Determine the [X, Y] coordinate at the center of the cell enclosing the given text.  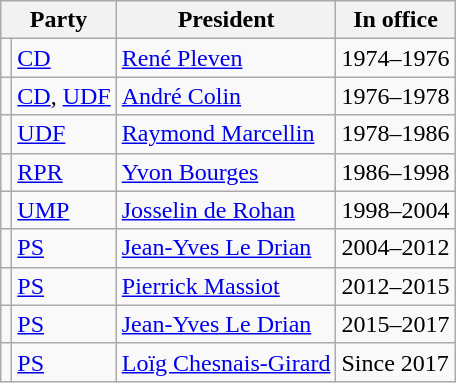
President [226, 20]
CD, UDF [64, 96]
1998–2004 [396, 210]
Raymond Marcellin [226, 134]
Loïg Chesnais-Girard [226, 362]
André Colin [226, 96]
Since 2017 [396, 362]
UDF [64, 134]
In office [396, 20]
2004–2012 [396, 248]
Party [59, 20]
2015–2017 [396, 324]
1974–1976 [396, 58]
Josselin de Rohan [226, 210]
1976–1978 [396, 96]
Yvon Bourges [226, 172]
UMP [64, 210]
1986–1998 [396, 172]
CD [64, 58]
RPR [64, 172]
2012–2015 [396, 286]
Pierrick Massiot [226, 286]
1978–1986 [396, 134]
René Pleven [226, 58]
